From the cell containing the given text, extract its center point as (x, y) coordinate. 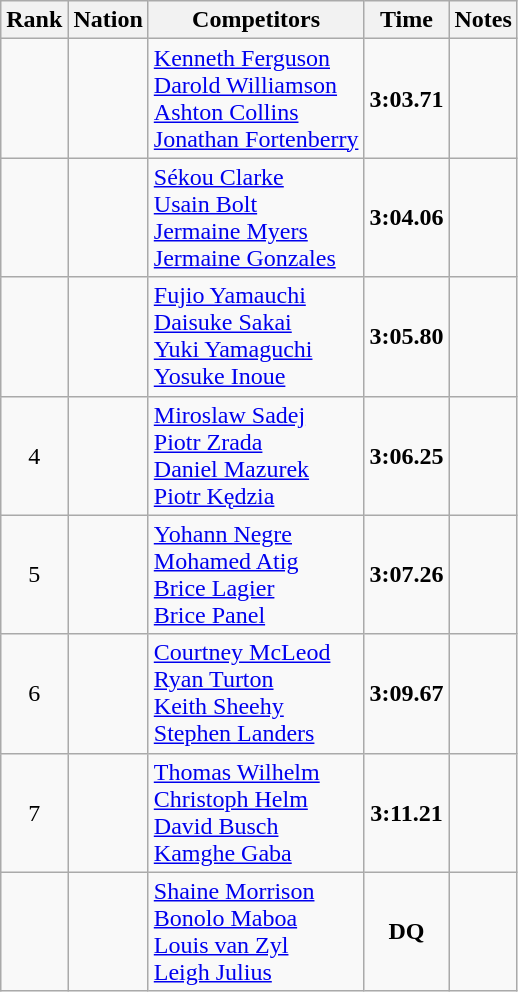
Fujio YamauchiDaisuke SakaiYuki YamaguchiYosuke Inoue (256, 336)
3:04.06 (406, 218)
3:11.21 (406, 812)
Competitors (256, 20)
Nation (108, 20)
Thomas WilhelmChristoph HelmDavid BuschKamghe Gaba (256, 812)
3:07.26 (406, 574)
3:09.67 (406, 694)
DQ (406, 932)
Yohann NegreMohamed AtigBrice LagierBrice Panel (256, 574)
Time (406, 20)
Notes (483, 20)
Kenneth FergusonDarold WilliamsonAshton CollinsJonathan Fortenberry (256, 98)
3:03.71 (406, 98)
5 (34, 574)
Miroslaw SadejPiotr ZradaDaniel MazurekPiotr Kędzia (256, 456)
3:05.80 (406, 336)
3:06.25 (406, 456)
Rank (34, 20)
7 (34, 812)
Shaine MorrisonBonolo MaboaLouis van ZylLeigh Julius (256, 932)
4 (34, 456)
6 (34, 694)
Sékou ClarkeUsain BoltJermaine MyersJermaine Gonzales (256, 218)
Courtney McLeodRyan TurtonKeith SheehyStephen Landers (256, 694)
